Return [X, Y] of the center of cell containing provided text 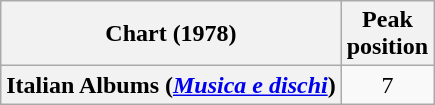
Chart (1978) [171, 34]
Peakposition [387, 34]
Italian Albums (Musica e dischi) [171, 85]
7 [387, 85]
